Return the (X, Y) coordinate for the center point of the cell that contains the specified text.  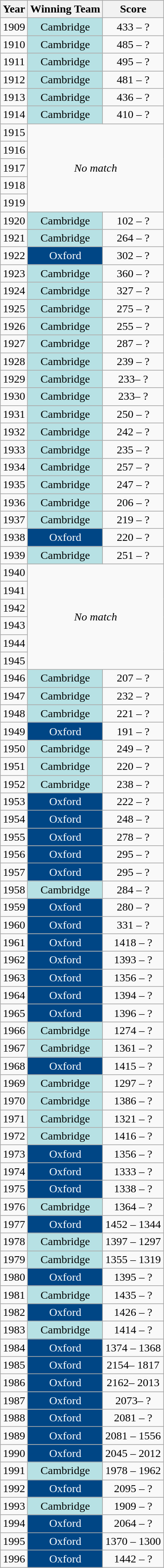
250 – ? (133, 414)
1927 (14, 344)
287 – ? (133, 344)
1971 (14, 1119)
1937 (14, 520)
1374 – 1368 (133, 1348)
1970 (14, 1101)
1957 (14, 872)
1964 (14, 995)
1911 (14, 62)
1364 – ? (133, 1207)
1955 (14, 837)
1988 (14, 1418)
1928 (14, 361)
1933 (14, 449)
278 – ? (133, 837)
2154– 1817 (133, 1365)
1967 (14, 1048)
1947 (14, 696)
1965 (14, 1013)
280 – ? (133, 907)
1914 (14, 115)
1980 (14, 1277)
1910 (14, 44)
1913 (14, 97)
1921 (14, 238)
264 – ? (133, 238)
1942 (14, 608)
1396 – ? (133, 1013)
239 – ? (133, 361)
275 – ? (133, 309)
Score (133, 9)
207 – ? (133, 678)
102 – ? (133, 221)
1416 – ? (133, 1136)
302 – ? (133, 256)
206 – ? (133, 502)
232 – ? (133, 696)
1972 (14, 1136)
235 – ? (133, 449)
1946 (14, 678)
1952 (14, 784)
248 – ? (133, 819)
1956 (14, 855)
2081 – 1556 (133, 1436)
1442 – ? (133, 1559)
242 – ? (133, 432)
257 – ? (133, 467)
1978 – 1962 (133, 1471)
1953 (14, 802)
495 – ? (133, 62)
1961 (14, 942)
1977 (14, 1224)
1918 (14, 185)
2064 – ? (133, 1524)
249 – ? (133, 749)
1915 (14, 132)
1969 (14, 1084)
1916 (14, 150)
251 – ? (133, 555)
1920 (14, 221)
1960 (14, 925)
1426 – ? (133, 1312)
2073– ? (133, 1401)
1909 – ? (133, 1506)
1940 (14, 573)
1394 – ? (133, 995)
1919 (14, 203)
221 – ? (133, 713)
1983 (14, 1330)
436 – ? (133, 97)
1978 (14, 1242)
1995 (14, 1541)
Winning Team (65, 9)
1987 (14, 1401)
1938 (14, 538)
1990 (14, 1453)
1909 (14, 27)
1958 (14, 890)
1975 (14, 1189)
1929 (14, 379)
1934 (14, 467)
1950 (14, 749)
1992 (14, 1488)
1333 – ? (133, 1171)
238 – ? (133, 784)
1926 (14, 326)
1930 (14, 397)
1935 (14, 484)
1982 (14, 1312)
1944 (14, 643)
1393 – ? (133, 960)
1452 – 1344 (133, 1224)
1966 (14, 1030)
1985 (14, 1365)
1968 (14, 1066)
1274 – ? (133, 1030)
1370 – 1300 (133, 1541)
1386 – ? (133, 1101)
433 – ? (133, 27)
1395 – ? (133, 1277)
Year (14, 9)
2045 – 2012 (133, 1453)
1418 – ? (133, 942)
1948 (14, 713)
1415 – ? (133, 1066)
1981 (14, 1295)
1986 (14, 1383)
1954 (14, 819)
191 – ? (133, 731)
1936 (14, 502)
1976 (14, 1207)
485 – ? (133, 44)
1435 – ? (133, 1295)
1923 (14, 273)
1931 (14, 414)
1993 (14, 1506)
1397 – 1297 (133, 1242)
1912 (14, 80)
247 – ? (133, 484)
255 – ? (133, 326)
284 – ? (133, 890)
410 – ? (133, 115)
1361 – ? (133, 1048)
360 – ? (133, 273)
1941 (14, 590)
2162– 2013 (133, 1383)
1922 (14, 256)
1338 – ? (133, 1189)
1925 (14, 309)
327 – ? (133, 291)
1939 (14, 555)
1917 (14, 167)
1943 (14, 626)
1951 (14, 766)
1974 (14, 1171)
1297 – ? (133, 1084)
1984 (14, 1348)
1963 (14, 978)
1973 (14, 1154)
1996 (14, 1559)
219 – ? (133, 520)
2081 – ? (133, 1418)
1949 (14, 731)
222 – ? (133, 802)
331 – ? (133, 925)
1945 (14, 661)
1979 (14, 1259)
1414 – ? (133, 1330)
1962 (14, 960)
481 – ? (133, 80)
1321 – ? (133, 1119)
1989 (14, 1436)
1994 (14, 1524)
1991 (14, 1471)
1959 (14, 907)
1355 – 1319 (133, 1259)
1932 (14, 432)
2095 – ? (133, 1488)
1924 (14, 291)
